Identify which cell holds the provided text, then report its (X, Y) central coordinate. 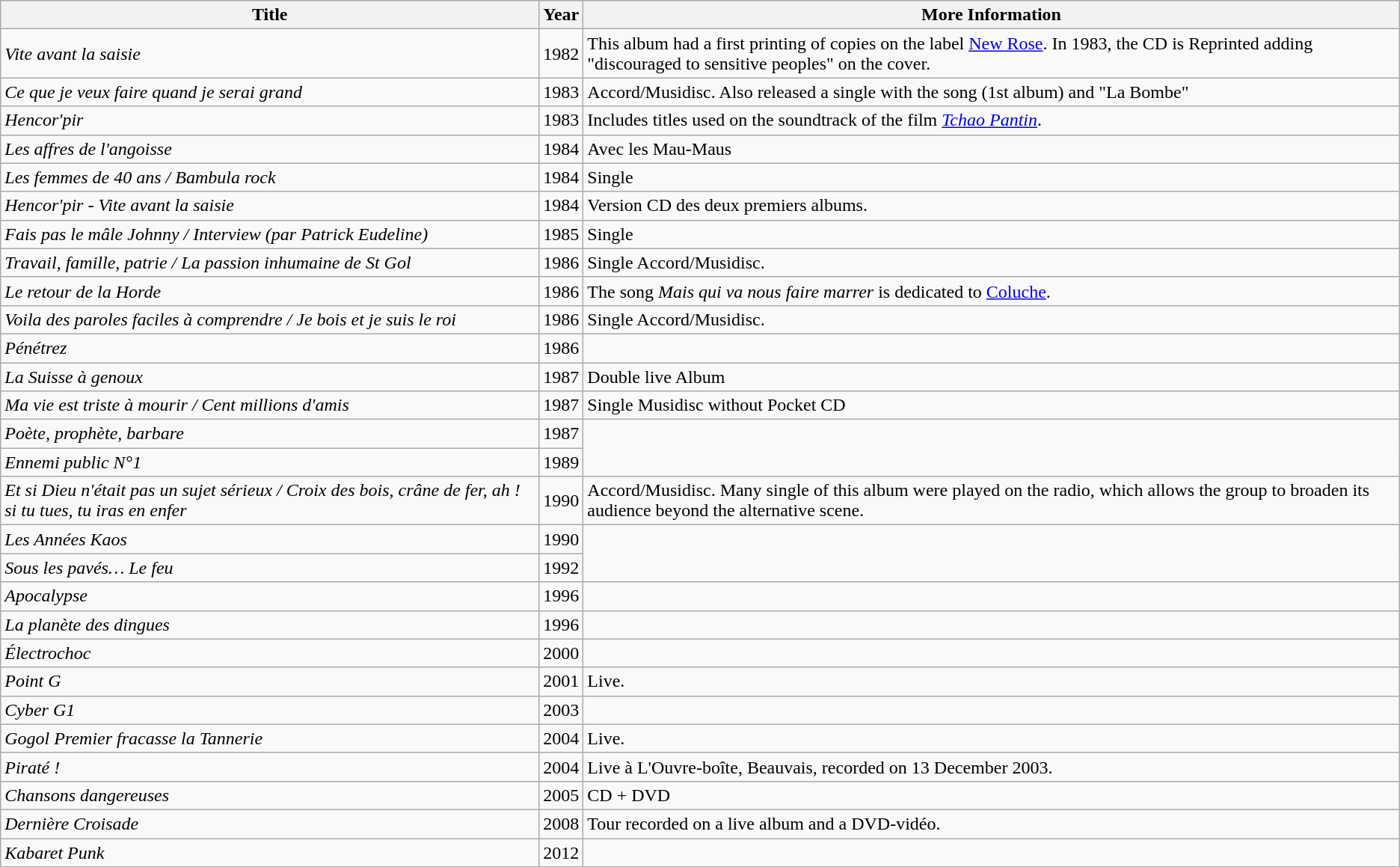
Point G (270, 681)
Double live Album (992, 376)
2012 (561, 852)
Poète, prophète, barbare (270, 434)
This album had a first printing of copies on the label New Rose. In 1983, the CD is Reprinted adding "discouraged to sensitive peoples" on the cover. (992, 54)
Le retour de la Horde (270, 291)
Les affres de l'angoisse (270, 149)
Les femmes de 40 ans / Bambula rock (270, 177)
Ma vie est triste à mourir / Cent millions d'amis (270, 405)
Piraté ! (270, 767)
Ennemi public N°1 (270, 462)
La planète des dingues (270, 625)
Travail, famille, patrie / La passion inhumaine de St Gol (270, 263)
2008 (561, 824)
Gogol Premier fracasse la Tannerie (270, 738)
CD + DVD (992, 795)
Hencor'pir - Vite avant la saisie (270, 206)
2001 (561, 681)
Et si Dieu n'était pas un sujet sérieux / Croix des bois, crâne de fer, ah ! si tu tues, tu iras en enfer (270, 501)
Fais pas le mâle Johnny / Interview (par Patrick Eudeline) (270, 234)
Includes titles used on the soundtrack of the film Tchao Pantin. (992, 120)
More Information (992, 15)
Accord/Musidisc. Also released a single with the song (1st album) and "La Bombe" (992, 92)
Dernière Croisade (270, 824)
La Suisse à genoux (270, 376)
Les Années Kaos (270, 539)
Voila des paroles faciles à comprendre / Je bois et je suis le roi (270, 319)
Live à L'Ouvre-boîte, Beauvais, recorded on 13 December 2003. (992, 767)
Électrochoc (270, 653)
Year (561, 15)
Single Musidisc without Pocket CD (992, 405)
2003 (561, 710)
Vite avant la saisie (270, 54)
Ce que je veux faire quand je serai grand (270, 92)
Chansons dangereuses (270, 795)
1985 (561, 234)
Sous les pavés… Le feu (270, 568)
Apocalypse (270, 596)
Tour recorded on a live album and a DVD-vidéo. (992, 824)
2000 (561, 653)
Accord/Musidisc. Many single of this album were played on the radio, which allows the group to broaden its audience beyond the alternative scene. (992, 501)
2005 (561, 795)
Pénétrez (270, 348)
Cyber G1 (270, 710)
1982 (561, 54)
1989 (561, 462)
Version CD des deux premiers albums. (992, 206)
1992 (561, 568)
The song Mais qui va nous faire marrer is dedicated to Coluche. (992, 291)
Avec les Mau-Maus (992, 149)
Hencor'pir (270, 120)
Title (270, 15)
Kabaret Punk (270, 852)
